Find where the given text appears and provide that cell's center as (X, Y) coordinate. 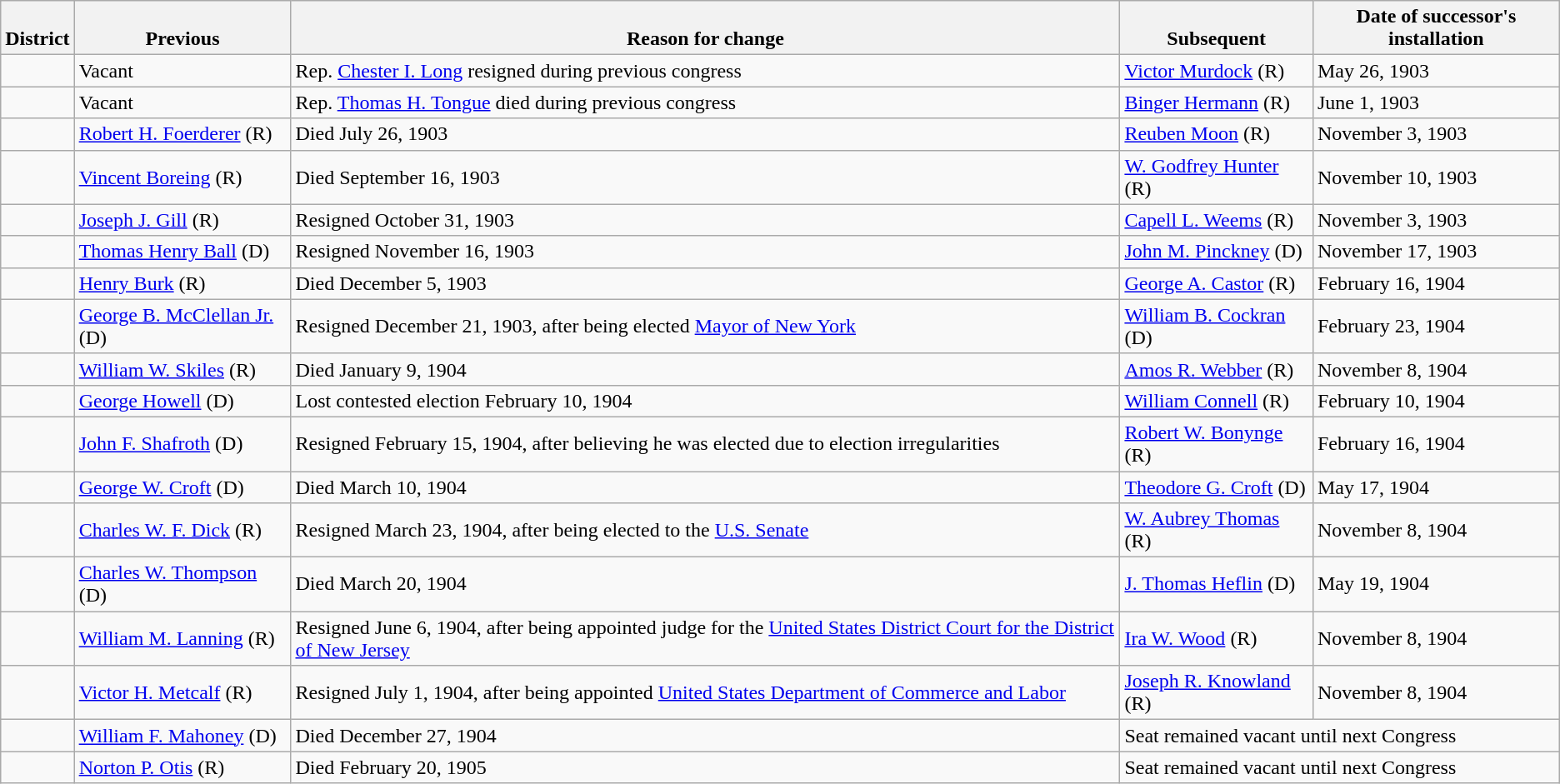
William F. Mahoney (D) (182, 736)
Lost contested election February 10, 1904 (705, 401)
W. Godfrey Hunter (R) (1217, 177)
Henry Burk (R) (182, 283)
Died March 20, 1904 (705, 585)
May 17, 1904 (1436, 487)
George B. McClellan Jr. (D) (182, 327)
Capell L. Weems (R) (1217, 220)
Vincent Boreing (R) (182, 177)
Resigned March 23, 1904, after being elected to the U.S. Senate (705, 530)
George A. Castor (R) (1217, 283)
Died September 16, 1903 (705, 177)
November 17, 1903 (1436, 252)
Resigned February 15, 1904, after believing he was elected due to election irregularities (705, 443)
November 10, 1903 (1436, 177)
Date of successor's installation (1436, 28)
Reason for change (705, 28)
George W. Croft (D) (182, 487)
W. Aubrey Thomas (R) (1217, 530)
Resigned June 6, 1904, after being appointed judge for the United States District Court for the District of New Jersey (705, 638)
Joseph J. Gill (R) (182, 220)
Rep. Chester I. Long resigned during previous congress (705, 71)
Died December 5, 1903 (705, 283)
John M. Pinckney (D) (1217, 252)
Charles W. F. Dick (R) (182, 530)
Charles W. Thompson (D) (182, 585)
Thomas Henry Ball (D) (182, 252)
Resigned November 16, 1903 (705, 252)
Norton P. Otis (R) (182, 767)
District (37, 28)
Binger Hermann (R) (1217, 102)
Theodore G. Croft (D) (1217, 487)
Died December 27, 1904 (705, 736)
Victor Murdock (R) (1217, 71)
June 1, 1903 (1436, 102)
William M. Lanning (R) (182, 638)
Died February 20, 1905 (705, 767)
February 10, 1904 (1436, 401)
Died July 26, 1903 (705, 134)
George Howell (D) (182, 401)
February 23, 1904 (1436, 327)
Resigned July 1, 1904, after being appointed United States Department of Commerce and Labor (705, 693)
Robert W. Bonynge (R) (1217, 443)
William W. Skiles (R) (182, 369)
Resigned October 31, 1903 (705, 220)
J. Thomas Heflin (D) (1217, 585)
Resigned December 21, 1903, after being elected Mayor of New York (705, 327)
Died January 9, 1904 (705, 369)
Joseph R. Knowland (R) (1217, 693)
Rep. Thomas H. Tongue died during previous congress (705, 102)
John F. Shafroth (D) (182, 443)
Previous (182, 28)
Ira W. Wood (R) (1217, 638)
Subsequent (1217, 28)
William Connell (R) (1217, 401)
Amos R. Webber (R) (1217, 369)
Victor H. Metcalf (R) (182, 693)
May 19, 1904 (1436, 585)
Reuben Moon (R) (1217, 134)
May 26, 1903 (1436, 71)
Died March 10, 1904 (705, 487)
Robert H. Foerderer (R) (182, 134)
William B. Cockran (D) (1217, 327)
